Determine the [X, Y] coordinate at the center of the cell enclosing the given text.  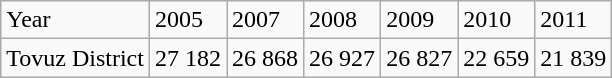
22 659 [496, 58]
2008 [342, 20]
2010 [496, 20]
Tovuz District [76, 58]
27 182 [188, 58]
26 927 [342, 58]
26 868 [264, 58]
21 839 [574, 58]
Year [76, 20]
26 827 [420, 58]
2009 [420, 20]
2005 [188, 20]
2007 [264, 20]
2011 [574, 20]
